Extract the [X, Y] coordinate from the center of the cell holding the provided text.  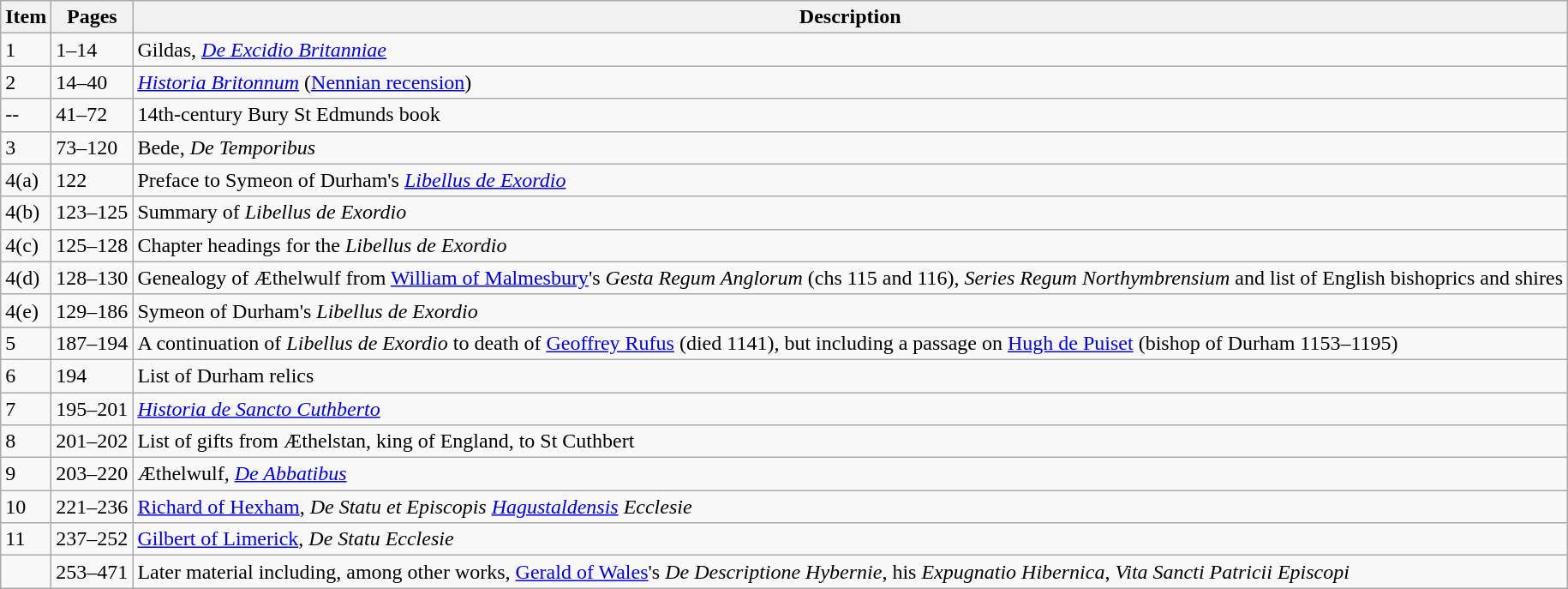
4(b) [26, 213]
A continuation of Libellus de Exordio to death of Geoffrey Rufus (died 1141), but including a passage on Hugh de Puiset (bishop of Durham 1153–1195) [850, 343]
List of Durham relics [850, 376]
2 [26, 82]
Preface to Symeon of Durham's Libellus de Exordio [850, 180]
Chapter headings for the Libellus de Exordio [850, 245]
Pages [93, 17]
Description [850, 17]
Historia de Sancto Cuthberto [850, 409]
128–130 [93, 278]
3 [26, 147]
Bede, De Temporibus [850, 147]
195–201 [93, 409]
4(a) [26, 180]
Gildas, De Excidio Britanniae [850, 50]
Æthelwulf, De Abbatibus [850, 474]
14–40 [93, 82]
Richard of Hexham, De Statu et Episcopis Hagustaldensis Ecclesie [850, 507]
List of gifts from Æthelstan, king of England, to St Cuthbert [850, 442]
129–186 [93, 310]
5 [26, 343]
Historia Britonnum (Nennian recension) [850, 82]
73–120 [93, 147]
237–252 [93, 539]
Item [26, 17]
4(d) [26, 278]
Later material including, among other works, Gerald of Wales's De Descriptione Hybernie, his Expugnatio Hibernica, Vita Sancti Patricii Episcopi [850, 572]
125–128 [93, 245]
Symeon of Durham's Libellus de Exordio [850, 310]
6 [26, 376]
122 [93, 180]
203–220 [93, 474]
7 [26, 409]
201–202 [93, 442]
10 [26, 507]
8 [26, 442]
123–125 [93, 213]
187–194 [93, 343]
1–14 [93, 50]
253–471 [93, 572]
41–72 [93, 115]
11 [26, 539]
-- [26, 115]
4(c) [26, 245]
1 [26, 50]
4(e) [26, 310]
Summary of Libellus de Exordio [850, 213]
Gilbert of Limerick, De Statu Ecclesie [850, 539]
14th-century Bury St Edmunds book [850, 115]
9 [26, 474]
194 [93, 376]
221–236 [93, 507]
